Search for the cell housing the specified text and yield its (X, Y) center coordinate. 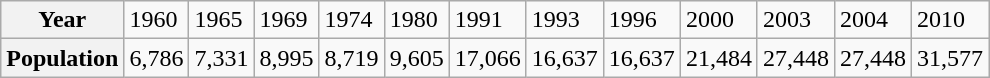
1969 (286, 20)
9,605 (416, 58)
8,719 (352, 58)
8,995 (286, 58)
2004 (872, 20)
1993 (564, 20)
6,786 (156, 58)
7,331 (222, 58)
2003 (796, 20)
1996 (642, 20)
Population (62, 58)
1974 (352, 20)
17,066 (488, 58)
1960 (156, 20)
1965 (222, 20)
2010 (950, 20)
21,484 (718, 58)
1991 (488, 20)
2000 (718, 20)
1980 (416, 20)
Year (62, 20)
31,577 (950, 58)
